Return the [x, y] coordinate for the center point of the cell that contains the specified text.  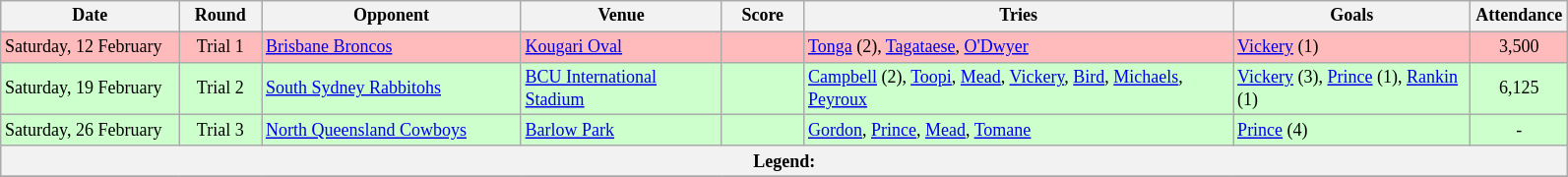
Vickery (3), Prince (1), Rankin (1) [1352, 88]
Date [91, 16]
Saturday, 12 February [91, 47]
Round [220, 16]
Score [763, 16]
Tries [1019, 16]
Trial 1 [220, 47]
Trial 3 [220, 130]
Trial 2 [220, 88]
3,500 [1520, 47]
Vickery (1) [1352, 47]
Legend: [784, 161]
Attendance [1520, 16]
Barlow Park [621, 130]
Campbell (2), Toopi, Mead, Vickery, Bird, Michaels, Peyroux [1019, 88]
BCU International Stadium [621, 88]
6,125 [1520, 88]
Prince (4) [1352, 130]
Tonga (2), Tagataese, O'Dwyer [1019, 47]
Brisbane Broncos [392, 47]
Kougari Oval [621, 47]
Venue [621, 16]
Saturday, 26 February [91, 130]
Goals [1352, 16]
Gordon, Prince, Mead, Tomane [1019, 130]
Opponent [392, 16]
South Sydney Rabbitohs [392, 88]
Saturday, 19 February [91, 88]
- [1520, 130]
North Queensland Cowboys [392, 130]
